For the text-containing cell, return its midpoint in [x, y] coordinate format. 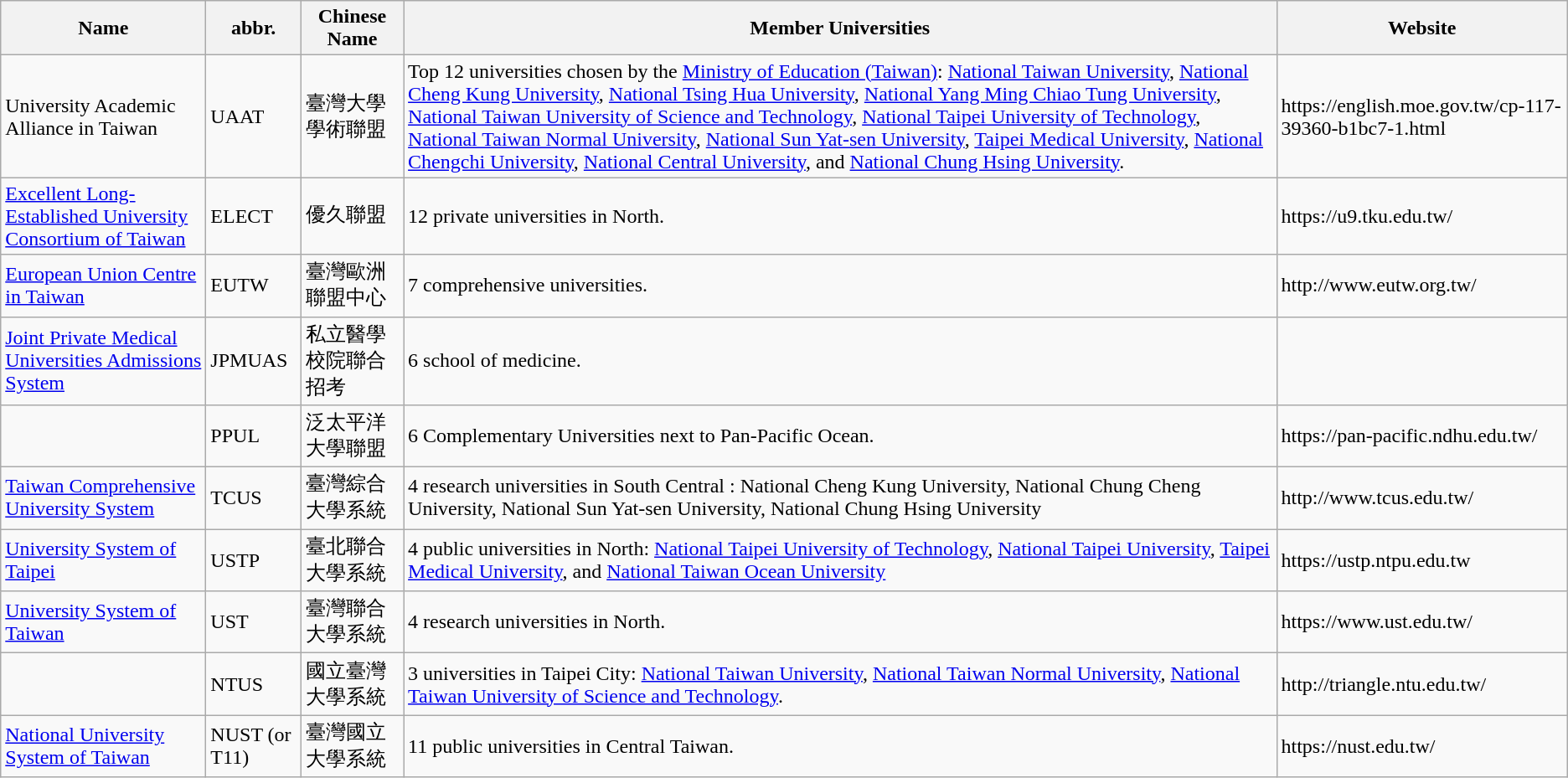
UST [254, 622]
UAAT [254, 116]
Joint Private Medical Universities Admissions System [104, 361]
11 public universities in Central Taiwan. [840, 746]
USTP [254, 560]
TCUS [254, 498]
National University System of Taiwan [104, 746]
Member Universities [840, 28]
臺灣歐洲聯盟中心 [352, 286]
http://triangle.ntu.edu.tw/ [1422, 684]
臺灣綜合大學系統 [352, 498]
https://nust.edu.tw/ [1422, 746]
University System of Taiwan [104, 622]
Chinese Name [352, 28]
University System of Taipei [104, 560]
7 comprehensive universities. [840, 286]
Name [104, 28]
ELECT [254, 216]
https://ustp.ntpu.edu.tw [1422, 560]
https://pan-pacific.ndhu.edu.tw/ [1422, 436]
Website [1422, 28]
https://u9.tku.edu.tw/ [1422, 216]
EUTW [254, 286]
https://english.moe.gov.tw/cp-117-39360-b1bc7-1.html [1422, 116]
Excellent Long-Established University Consortium of Taiwan [104, 216]
https://www.ust.edu.tw/ [1422, 622]
臺灣大學學術聯盟 [352, 116]
European Union Centre in Taiwan [104, 286]
abbr. [254, 28]
University Academic Alliance in Taiwan [104, 116]
PPUL [254, 436]
3 universities in Taipei City: National Taiwan University, National Taiwan Normal University, National Taiwan University of Science and Technology. [840, 684]
私立醫學校院聯合招考 [352, 361]
優久聯盟 [352, 216]
泛太平洋大學聯盟 [352, 436]
6 Complementary Universities next to Pan-Pacific Ocean. [840, 436]
6 school of medicine. [840, 361]
http://www.eutw.org.tw/ [1422, 286]
12 private universities in North. [840, 216]
國立臺灣大學系統 [352, 684]
臺北聯合大學系統 [352, 560]
http://www.tcus.edu.tw/ [1422, 498]
臺灣聯合大學系統 [352, 622]
臺灣國立大學系統 [352, 746]
4 research universities in North. [840, 622]
NTUS [254, 684]
Taiwan Comprehensive University System [104, 498]
JPMUAS [254, 361]
NUST (or T11) [254, 746]
